Find where the given text appears and provide that cell's center as [X, Y] coordinate. 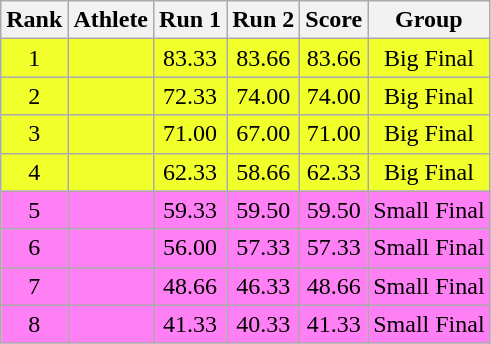
58.66 [264, 172]
Run 1 [190, 20]
3 [34, 134]
40.33 [264, 324]
56.00 [190, 248]
1 [34, 58]
59.33 [190, 210]
Athlete [111, 20]
5 [34, 210]
Rank [34, 20]
72.33 [190, 96]
46.33 [264, 286]
83.33 [190, 58]
Score [334, 20]
Group [429, 20]
Run 2 [264, 20]
67.00 [264, 134]
6 [34, 248]
7 [34, 286]
8 [34, 324]
2 [34, 96]
4 [34, 172]
